Detect which cell encompasses the target text, then output its (X, Y) center coordinate. 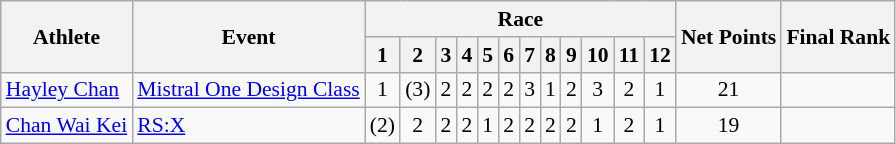
10 (598, 55)
6 (508, 55)
Final Rank (838, 36)
RS:X (248, 126)
(3) (418, 90)
7 (530, 55)
(2) (382, 126)
19 (728, 126)
Mistral One Design Class (248, 90)
4 (466, 55)
11 (630, 55)
5 (488, 55)
8 (550, 55)
Event (248, 36)
21 (728, 90)
12 (660, 55)
Race (520, 19)
9 (572, 55)
Chan Wai Kei (66, 126)
Net Points (728, 36)
Hayley Chan (66, 90)
Athlete (66, 36)
